Capture the cell that displays the provided text and extract its [X, Y] central coordinate. 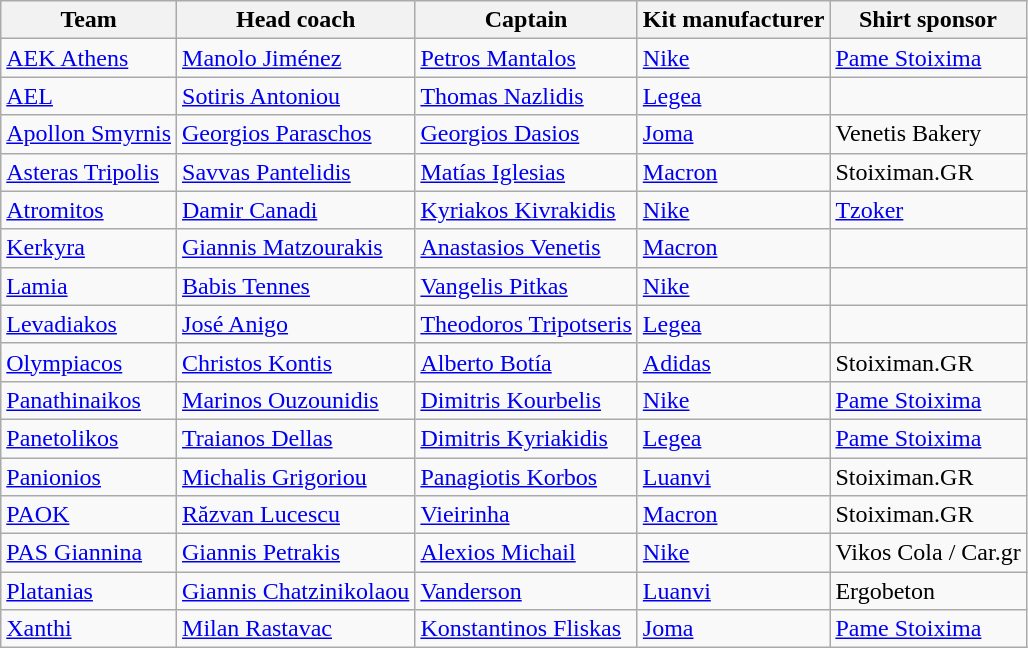
Apollon Smyrnis [89, 134]
Giannis Matzourakis [296, 248]
Team [89, 20]
Captain [526, 20]
Christos Kontis [296, 362]
Alberto Botía [526, 362]
Alexios Michail [526, 553]
Tzoker [928, 210]
Lamia [89, 286]
Levadiakos [89, 324]
Vanderson [526, 591]
Petros Mantalos [526, 58]
Theodoros Tripotseris [526, 324]
Sotiris Antoniou [296, 96]
Head coach [296, 20]
Olympiacos [89, 362]
Vikos Cola / Car.gr [928, 553]
Dimitris Kyriakidis [526, 438]
Ergobeton [928, 591]
Marinos Ouzounidis [296, 400]
Michalis Grigoriou [296, 477]
Panathinaikos [89, 400]
Kit manufacturer [734, 20]
Damir Canadi [296, 210]
Matías Iglesias [526, 172]
Milan Rastavac [296, 629]
Konstantinos Fliskas [526, 629]
Atromitos [89, 210]
Răzvan Lucescu [296, 515]
José Anigo [296, 324]
Adidas [734, 362]
Savvas Pantelidis [296, 172]
Vieirinha [526, 515]
AEK Athens [89, 58]
Panionios [89, 477]
Vangelis Pitkas [526, 286]
Venetis Bakery [928, 134]
Georgios Paraschos [296, 134]
Traianos Dellas [296, 438]
Kyriakos Kivrakidis [526, 210]
Anastasios Venetis [526, 248]
PAS Giannina [89, 553]
PAOK [89, 515]
AEL [89, 96]
Panagiotis Korbos [526, 477]
Panetolikos [89, 438]
Georgios Dasios [526, 134]
Asteras Tripolis [89, 172]
Dimitris Kourbelis [526, 400]
Giannis Chatzinikolaou [296, 591]
Shirt sponsor [928, 20]
Thomas Nazlidis [526, 96]
Babis Tennes [296, 286]
Xanthi [89, 629]
Giannis Petrakis [296, 553]
Kerkyra [89, 248]
Manolo Jiménez [296, 58]
Platanias [89, 591]
